Identify which cell holds the provided text, then report its [X, Y] central coordinate. 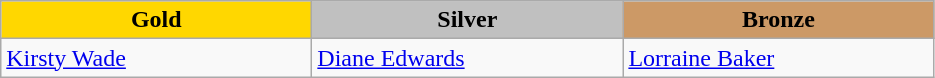
Gold [156, 20]
Diane Edwards [468, 58]
Lorraine Baker [778, 58]
Bronze [778, 20]
Kirsty Wade [156, 58]
Silver [468, 20]
